From the cell containing the given text, extract its center point as (x, y) coordinate. 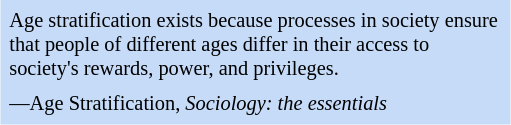
—Age Stratification, Sociology: the essentials (256, 104)
